Extract the [X, Y] coordinate from the center of the cell holding the provided text.  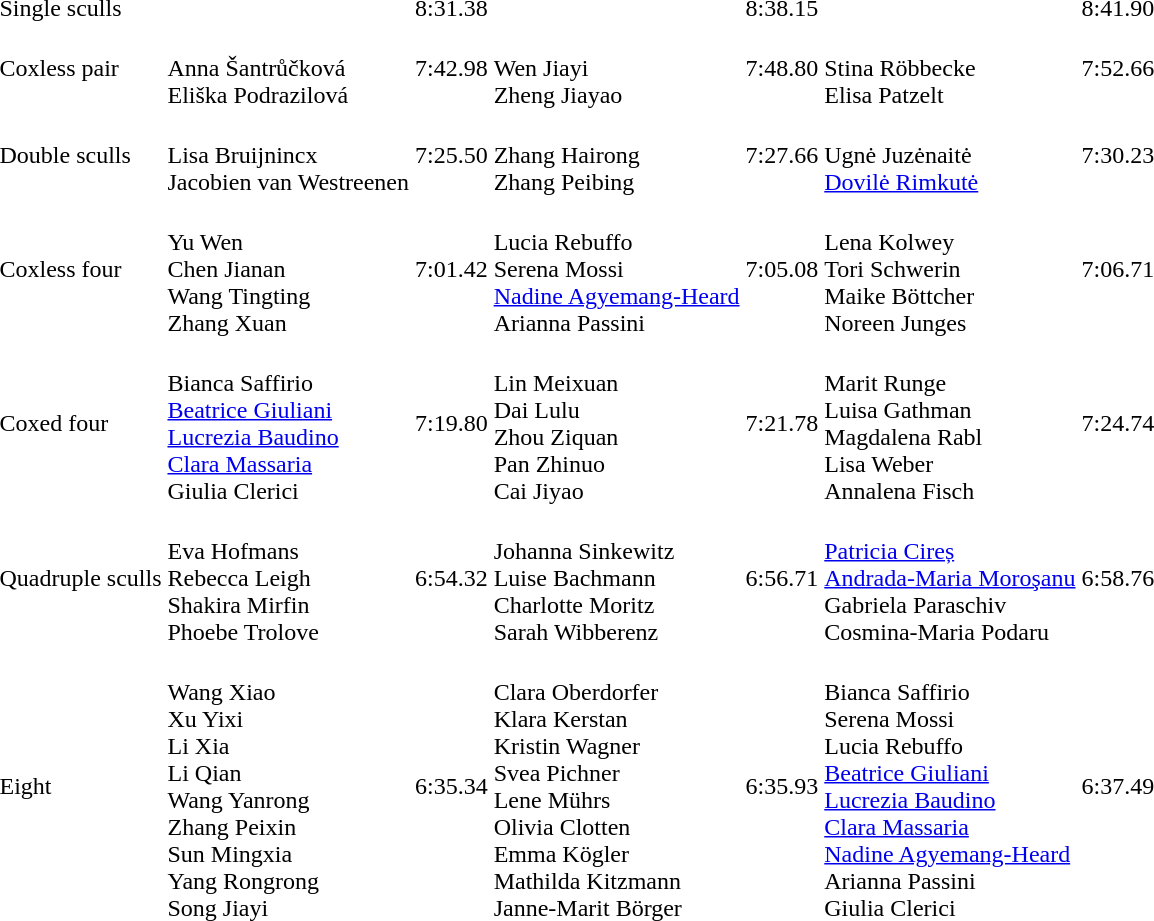
Anna ŠantrůčkováEliška Podrazilová [288, 68]
Eva HofmansRebecca LeighShakira MirfinPhoebe Trolove [288, 578]
7:19.80 [452, 424]
Ugnė JuzėnaitėDovilė Rimkutė [950, 155]
7:05.08 [782, 269]
Zhang HairongZhang Peibing [616, 155]
Lena KolweyTori SchwerinMaike BöttcherNoreen Junges [950, 269]
7:27.66 [782, 155]
7:42.98 [452, 68]
Johanna SinkewitzLuise BachmannCharlotte MoritzSarah Wibberenz [616, 578]
7:21.78 [782, 424]
Bianca SaffirioBeatrice GiulianiLucrezia BaudinoClara MassariaGiulia Clerici [288, 424]
Lucia RebuffoSerena MossiNadine Agyemang-HeardArianna Passini [616, 269]
7:25.50 [452, 155]
6:56.71 [782, 578]
Lin MeixuanDai LuluZhou ZiquanPan ZhinuoCai Jiyao [616, 424]
7:48.80 [782, 68]
Yu WenChen JiananWang TingtingZhang Xuan [288, 269]
Lisa BruijnincxJacobien van Westreenen [288, 155]
6:54.32 [452, 578]
7:01.42 [452, 269]
Stina RöbbeckeElisa Patzelt [950, 68]
Marit RungeLuisa GathmanMagdalena RablLisa WeberAnnalena Fisch [950, 424]
Wen JiayiZheng Jiayao [616, 68]
Patricia CireșAndrada-Maria MoroşanuGabriela ParaschivCosmina-Maria Podaru [950, 578]
